Extract the (X, Y) coordinate from the center of the cell holding the provided text.  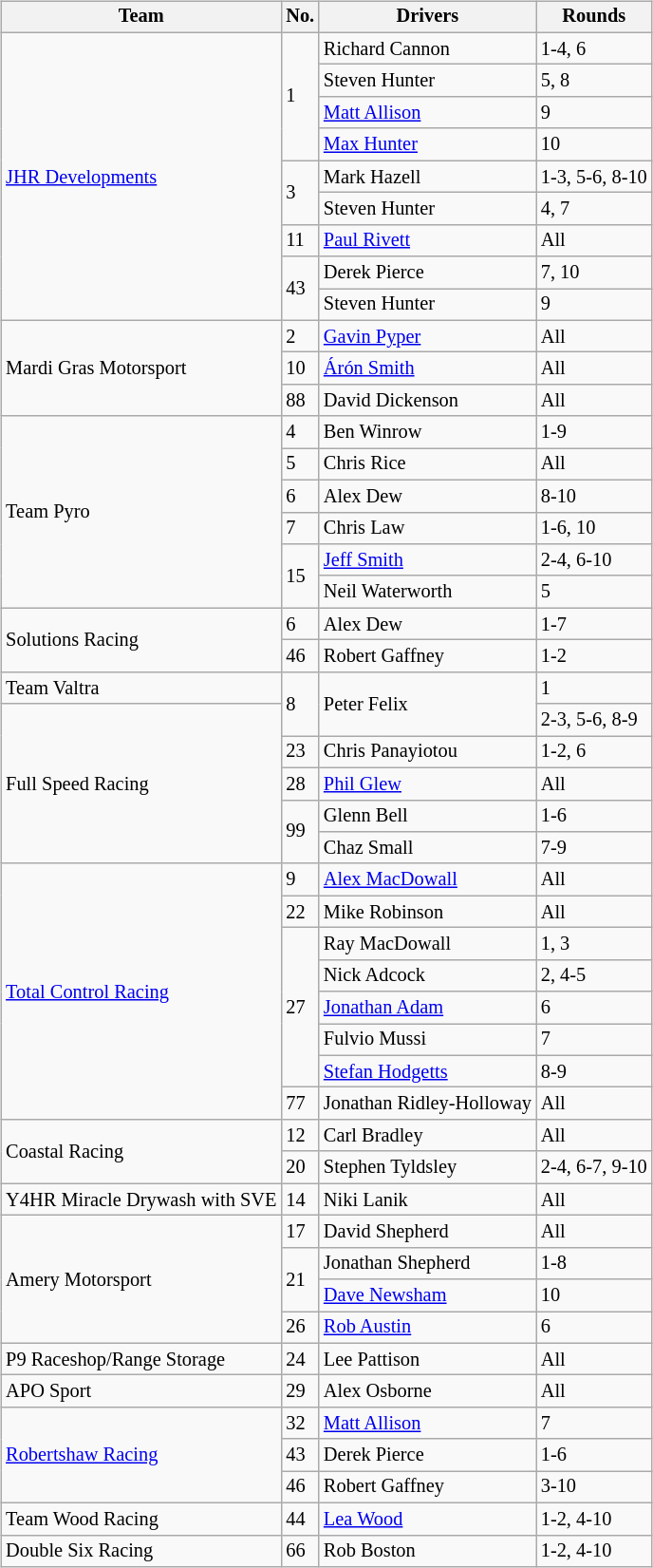
Dave Newsham (427, 1295)
1-7 (594, 624)
Phil Glew (427, 784)
Paul Rivett (427, 240)
David Dickenson (427, 401)
Árón Smith (427, 368)
11 (300, 240)
Rob Austin (427, 1328)
7-9 (594, 848)
1-3, 5-6, 8-10 (594, 177)
Total Control Racing (140, 992)
P9 Raceshop/Range Storage (140, 1359)
Niki Lanik (427, 1200)
Gavin Pyper (427, 336)
8 (300, 703)
Drivers (427, 17)
JHR Developments (140, 177)
Robertshaw Racing (140, 1455)
Peter Felix (427, 703)
Ray MacDowall (427, 944)
Neil Waterworth (427, 592)
Lee Pattison (427, 1359)
Team (140, 17)
4 (300, 432)
Jonathan Ridley-Holloway (427, 1104)
1-2 (594, 656)
77 (300, 1104)
2-3, 5-6, 8-9 (594, 720)
Rounds (594, 17)
Rob Boston (427, 1551)
Stephen Tyldsley (427, 1167)
Richard Cannon (427, 48)
24 (300, 1359)
1, 3 (594, 944)
Stefan Hodgetts (427, 1071)
APO Sport (140, 1391)
Alex MacDowall (427, 879)
44 (300, 1519)
Team Pyro (140, 512)
2-4, 6-10 (594, 560)
Jeff Smith (427, 560)
No. (300, 17)
21 (300, 1278)
3 (300, 192)
8-9 (594, 1071)
23 (300, 752)
Mardi Gras Motorsport (140, 368)
Y4HR Miracle Drywash with SVE (140, 1200)
Jonathan Shepherd (427, 1263)
1-8 (594, 1263)
32 (300, 1424)
3-10 (594, 1487)
5, 8 (594, 81)
7, 10 (594, 273)
Jonathan Adam (427, 1008)
Double Six Racing (140, 1551)
4, 7 (594, 209)
28 (300, 784)
15 (300, 576)
99 (300, 832)
Chris Rice (427, 464)
Alex Osborne (427, 1391)
1-6, 10 (594, 528)
27 (300, 1008)
Chaz Small (427, 848)
29 (300, 1391)
88 (300, 401)
Mark Hazell (427, 177)
Amery Motorsport (140, 1280)
Full Speed Racing (140, 784)
14 (300, 1200)
Solutions Racing (140, 640)
1-2, 6 (594, 752)
17 (300, 1232)
Team Wood Racing (140, 1519)
2-4, 6-7, 9-10 (594, 1167)
Ben Winrow (427, 432)
20 (300, 1167)
Chris Law (427, 528)
Team Valtra (140, 688)
8-10 (594, 496)
66 (300, 1551)
2 (300, 336)
Glenn Bell (427, 816)
26 (300, 1328)
1-4, 6 (594, 48)
Carl Bradley (427, 1136)
12 (300, 1136)
David Shepherd (427, 1232)
Max Hunter (427, 144)
Coastal Racing (140, 1151)
Fulvio Mussi (427, 1040)
Lea Wood (427, 1519)
22 (300, 912)
Chris Panayiotou (427, 752)
Mike Robinson (427, 912)
2, 4-5 (594, 975)
Nick Adcock (427, 975)
1-9 (594, 432)
